Return (X, Y) of the center of cell containing provided text 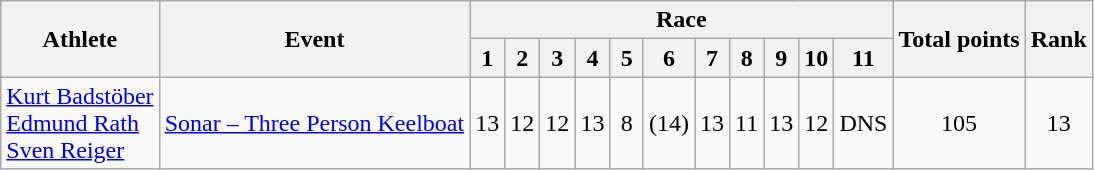
5 (627, 58)
Rank (1058, 39)
7 (712, 58)
Sonar – Three Person Keelboat (314, 123)
1 (488, 58)
2 (522, 58)
Race (682, 20)
9 (782, 58)
(14) (668, 123)
4 (592, 58)
Kurt Badstöber Edmund Rath Sven Reiger (80, 123)
105 (959, 123)
10 (816, 58)
DNS (864, 123)
Event (314, 39)
Total points (959, 39)
6 (668, 58)
3 (558, 58)
Athlete (80, 39)
